For the text-containing cell, return its midpoint in [x, y] coordinate format. 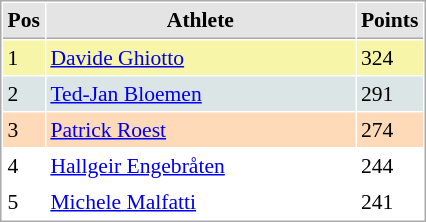
244 [390, 165]
Athlete [200, 21]
324 [390, 57]
Points [390, 21]
Ted-Jan Bloemen [200, 93]
Hallgeir Engebråten [200, 165]
241 [390, 201]
Patrick Roest [200, 129]
4 [24, 165]
Davide Ghiotto [200, 57]
3 [24, 129]
Pos [24, 21]
2 [24, 93]
274 [390, 129]
5 [24, 201]
Michele Malfatti [200, 201]
1 [24, 57]
291 [390, 93]
